Extract the (x, y) coordinate from the center of the cell holding the provided text.  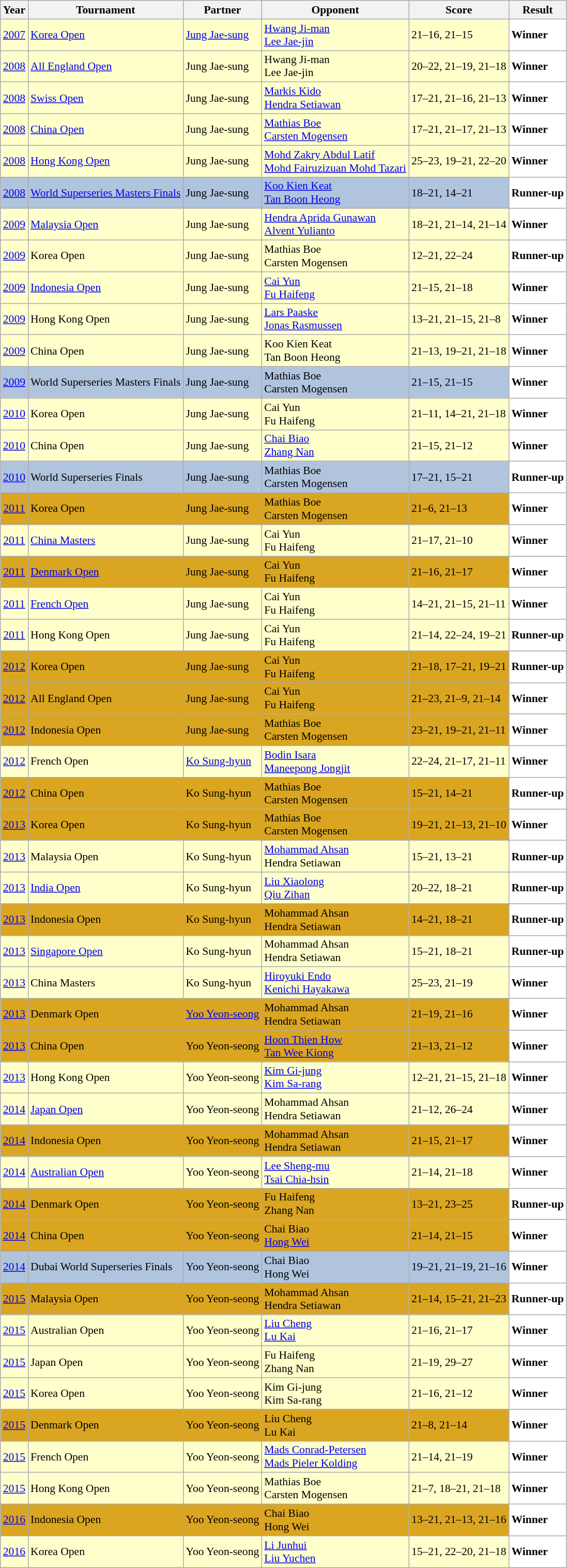
21–23, 21–9, 21–14 (459, 698)
17–21, 15–21 (459, 478)
Chai Biao Zhang Nan (335, 446)
Result (538, 10)
21–18, 17–21, 19–21 (459, 667)
Opponent (335, 10)
21–12, 26–24 (459, 1109)
17–21, 21–17, 21–13 (459, 129)
25–23, 21–19 (459, 983)
21–14, 21–18 (459, 1173)
Hiroyuki Endo Kenichi Hayakawa (335, 983)
18–21, 21–14, 21–14 (459, 224)
21–7, 18–21, 21–18 (459, 1489)
12–21, 21–15, 21–18 (459, 1077)
Bodin Isara Maneepong Jongjit (335, 762)
15–21, 14–21 (459, 793)
Lee Sheng-mu Tsai Chia-hsin (335, 1173)
13–21, 21–15, 21–8 (459, 319)
15–21, 22–20, 21–18 (459, 1552)
13–21, 23–25 (459, 1204)
21–15, 21–15 (459, 383)
21–15, 21–18 (459, 287)
12–21, 22–24 (459, 256)
23–21, 19–21, 21–11 (459, 730)
Tournament (105, 10)
13–21, 21–13, 21–16 (459, 1520)
India Open (105, 888)
Li Junhui Liu Yuchen (335, 1552)
Partner (222, 10)
Swiss Open (105, 98)
21–19, 29–27 (459, 1362)
2007 (14, 35)
19–21, 21–13, 21–10 (459, 825)
Liu Xiaolong Qiu Zihan (335, 888)
Lars Paaske Jonas Rasmussen (335, 319)
21–15, 21–17 (459, 1140)
21–6, 21–13 (459, 509)
Hendra Aprida Gunawan Alvent Yulianto (335, 224)
21–11, 14–21, 21–18 (459, 414)
21–14, 22–24, 19–21 (459, 635)
21–16, 21–12 (459, 1394)
25–23, 19–21, 22–20 (459, 161)
15–21, 18–21 (459, 951)
21–14, 21–15 (459, 1236)
21–14, 21–19 (459, 1457)
14–21, 21–15, 21–11 (459, 604)
20–22, 18–21 (459, 888)
17–21, 21–16, 21–13 (459, 98)
Singapore Open (105, 951)
Hoon Thien How Tan Wee Kiong (335, 1046)
20–22, 21–19, 21–18 (459, 66)
Dubai World Superseries Finals (105, 1268)
22–24, 21–17, 21–11 (459, 762)
Mads Conrad-Petersen Mads Pieler Kolding (335, 1457)
Mohd Zakry Abdul Latif Mohd Fairuzizuan Mohd Tazari (335, 161)
21–17, 21–10 (459, 541)
21–15, 21–12 (459, 446)
21–13, 19–21, 21–18 (459, 351)
21–14, 15–21, 21–23 (459, 1299)
21–19, 21–16 (459, 1014)
14–21, 18–21 (459, 919)
World Superseries Finals (105, 478)
Markis Kido Hendra Setiawan (335, 98)
18–21, 14–21 (459, 192)
Score (459, 10)
19–21, 21–19, 21–16 (459, 1268)
Year (14, 10)
21–13, 21–12 (459, 1046)
15–21, 13–21 (459, 856)
21–16, 21–15 (459, 35)
21–8, 21–14 (459, 1425)
